Return the [X, Y] coordinate for the center point of the cell that contains the specified text.  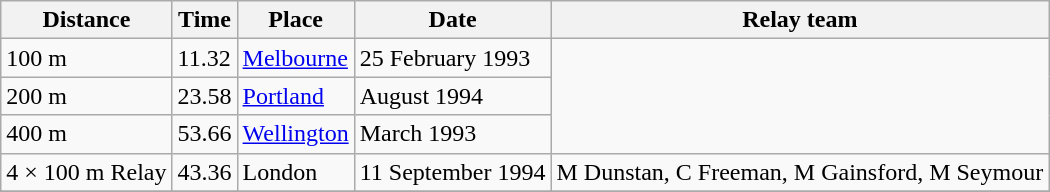
100 m [86, 58]
23.58 [204, 96]
Relay team [800, 20]
400 m [86, 134]
25 February 1993 [452, 58]
43.36 [204, 172]
M Dunstan, C Freeman, M Gainsford, M Seymour [800, 172]
Time [204, 20]
4 × 100 m Relay [86, 172]
11.32 [204, 58]
Portland [296, 96]
August 1994 [452, 96]
53.66 [204, 134]
Place [296, 20]
200 m [86, 96]
11 September 1994 [452, 172]
London [296, 172]
Wellington [296, 134]
Melbourne [296, 58]
March 1993 [452, 134]
Distance [86, 20]
Date [452, 20]
